Find where the given text appears and provide that cell's center as (x, y) coordinate. 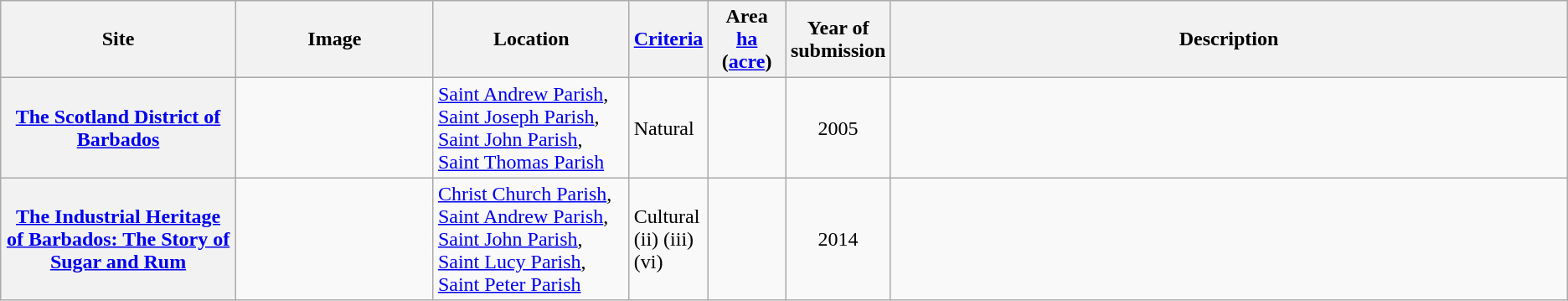
Cultural (ii) (iii) (vi) (668, 239)
2014 (838, 239)
Natural (668, 127)
Areaha (acre) (747, 39)
The Scotland District of Barbados (119, 127)
Saint Andrew Parish, Saint Joseph Parish, Saint John Parish, Saint Thomas Parish (531, 127)
2005 (838, 127)
The Industrial Heritage of Barbados: The Story of Sugar and Rum (119, 239)
Description (1229, 39)
Image (334, 39)
Criteria (668, 39)
Year of submission (838, 39)
Site (119, 39)
Location (531, 39)
Christ Church Parish, Saint Andrew Parish, Saint John Parish, Saint Lucy Parish, Saint Peter Parish (531, 239)
